Output the (X, Y) coordinate of the center of the cell containing the given text.  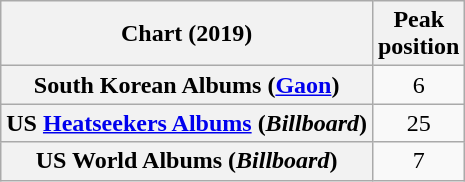
Peakposition (418, 34)
6 (418, 85)
Chart (2019) (187, 34)
25 (418, 123)
7 (418, 161)
US Heatseekers Albums (Billboard) (187, 123)
South Korean Albums (Gaon) (187, 85)
US World Albums (Billboard) (187, 161)
